For the text-containing cell, return its midpoint in (x, y) coordinate format. 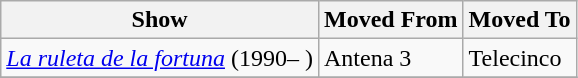
Antena 3 (390, 58)
La ruleta de la fortuna (1990– ) (160, 58)
Telecinco (520, 58)
Moved From (390, 20)
Show (160, 20)
Moved To (520, 20)
